Locate the cell with the specified text and output its (X, Y) center coordinate. 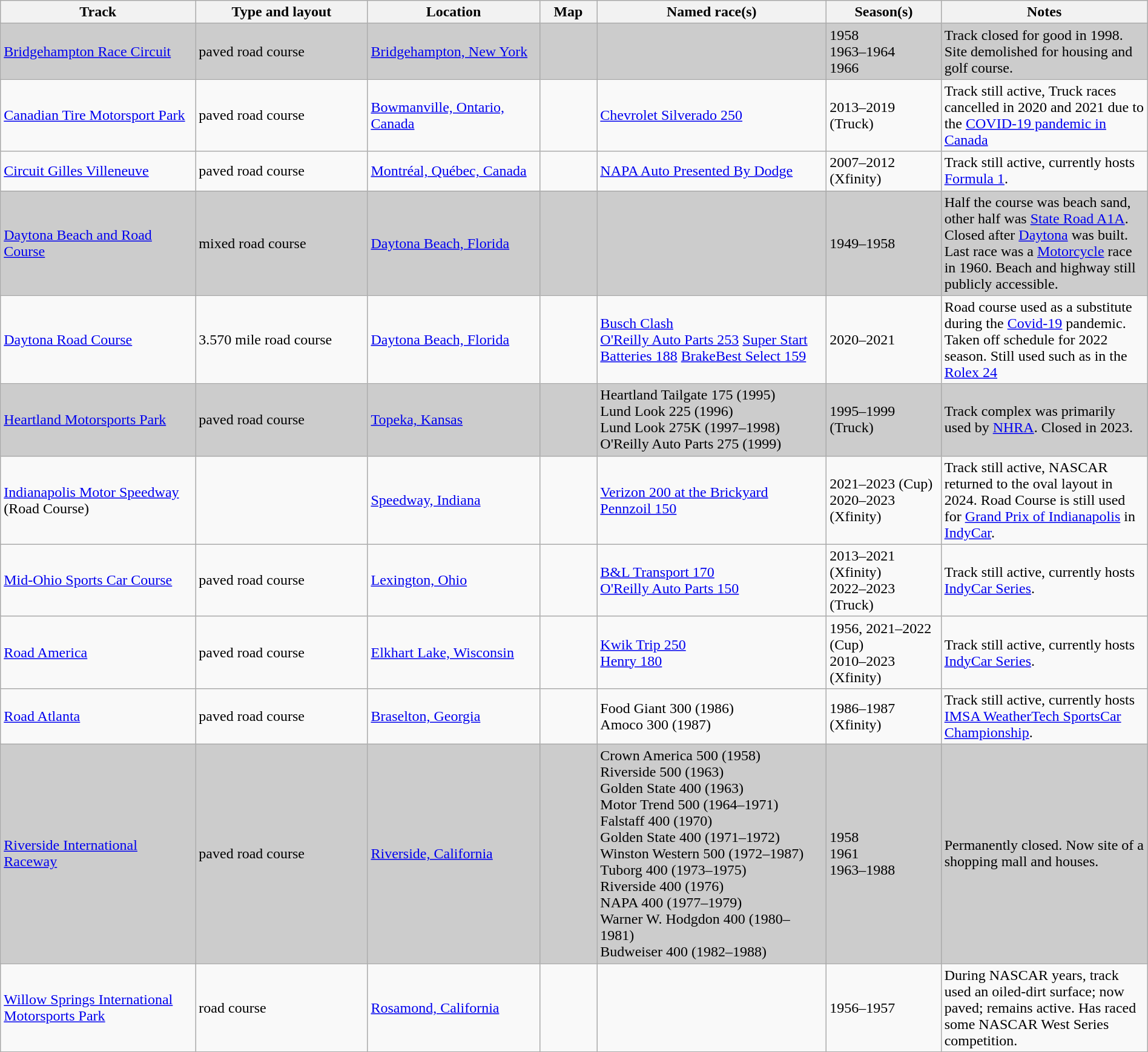
Bridgehampton Race Circuit (98, 51)
2021–2023 (Cup)2020–2023 (Xfinity) (884, 500)
Montréal, Québec, Canada (454, 171)
Permanently closed. Now site of a shopping mall and houses. (1044, 853)
19581963–19641966 (884, 51)
Daytona Road Course (98, 340)
mixed road course (282, 243)
Food Giant 300 (1986)Amoco 300 (1987) (712, 716)
Lexington, Ohio (454, 580)
Bridgehampton, New York (454, 51)
Track complex was primarily used by NHRA. Closed in 2023. (1044, 420)
During NASCAR years, track used an oiled-dirt surface; now paved; remains active. Has raced some NASCAR West Series competition. (1044, 1008)
2020–2021 (884, 340)
Type and layout (282, 12)
Busch ClashO'Reilly Auto Parts 253 Super Start Batteries 188 BrakeBest Select 159 (712, 340)
Season(s) (884, 12)
195819611963–1988 (884, 853)
2007–2012 (Xfinity) (884, 171)
Riverside, California (454, 853)
3.570 mile road course (282, 340)
Track still active, NASCAR returned to the oval layout in 2024. Road Course is still used for Grand Prix of Indianapolis in IndyCar. (1044, 500)
Named race(s) (712, 12)
Bowmanville, Ontario, Canada (454, 115)
Rosamond, California (454, 1008)
1949–1958 (884, 243)
Verizon 200 at the BrickyardPennzoil 150 (712, 500)
2013–2021 (Xfinity)2022–2023 (Truck) (884, 580)
Track still active, currently hosts Formula 1. (1044, 171)
Heartland Motorsports Park (98, 420)
Map (568, 12)
1956, 2021–2022 (Cup)2010–2023 (Xfinity) (884, 653)
Mid-Ohio Sports Car Course (98, 580)
Track still active, Truck races cancelled in 2020 and 2021 due to the COVID-19 pandemic in Canada (1044, 115)
2013–2019 (Truck) (884, 115)
Track closed for good in 1998. Site demolished for housing and golf course. (1044, 51)
Heartland Tailgate 175 (1995)Lund Look 225 (1996)Lund Look 275K (1997–1998)O'Reilly Auto Parts 275 (1999) (712, 420)
Track still active, currently hosts IMSA WeatherTech SportsCar Championship. (1044, 716)
Indianapolis Motor Speedway (Road Course) (98, 500)
Road course used as a substitute during the Covid-19 pandemic. Taken off schedule for 2022 season. Still used such as in the Rolex 24 (1044, 340)
1995–1999 (Truck) (884, 420)
Daytona Beach and Road Course (98, 243)
Road Atlanta (98, 716)
Road America (98, 653)
1986–1987 (Xfinity) (884, 716)
Elkhart Lake, Wisconsin (454, 653)
Topeka, Kansas (454, 420)
Willow Springs International Motorsports Park (98, 1008)
Notes (1044, 12)
Canadian Tire Motorsport Park (98, 115)
1956–1957 (884, 1008)
Riverside International Raceway (98, 853)
road course (282, 1008)
Braselton, Georgia (454, 716)
B&L Transport 170O'Reilly Auto Parts 150 (712, 580)
Chevrolet Silverado 250 (712, 115)
Circuit Gilles Villeneuve (98, 171)
Track (98, 12)
Speedway, Indiana (454, 500)
NAPA Auto Presented By Dodge (712, 171)
Kwik Trip 250Henry 180 (712, 653)
Location (454, 12)
